Scan for the cell matching the given text and deliver its (X, Y) coordinate at center. 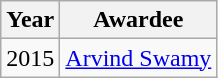
2015 (30, 58)
Year (30, 20)
Awardee (138, 20)
Arvind Swamy (138, 58)
